Extract the (x, y) coordinate from the center of the cell holding the provided text.  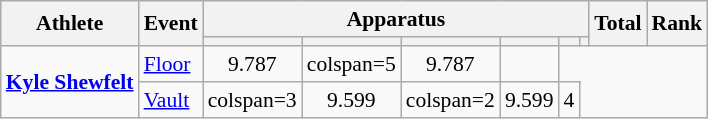
Floor (171, 64)
colspan=2 (450, 100)
Apparatus (396, 19)
Rank (676, 24)
colspan=3 (252, 100)
Athlete (70, 24)
Total (618, 24)
Event (171, 24)
4 (570, 100)
colspan=5 (352, 64)
Vault (171, 100)
Kyle Shewfelt (70, 82)
